Return the (X, Y) coordinate for the center point of the cell that contains the specified text.  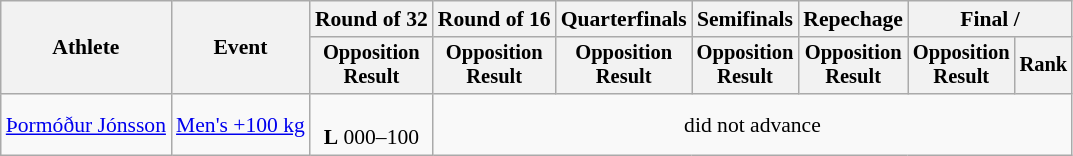
Þormóður Jónsson (86, 124)
Repechage (853, 19)
Rank (1044, 66)
Final / (990, 19)
Round of 32 (372, 19)
Semifinals (746, 19)
Quarterfinals (624, 19)
Round of 16 (494, 19)
did not advance (752, 124)
Men's +100 kg (240, 124)
Event (240, 48)
Athlete (86, 48)
L 000–100 (372, 124)
